Find where the given text appears and provide that cell's center as (x, y) coordinate. 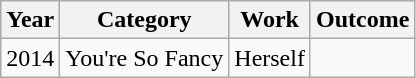
You're So Fancy (144, 58)
2014 (30, 58)
Outcome (362, 20)
Year (30, 20)
Work (270, 20)
Herself (270, 58)
Category (144, 20)
